Extract the (X, Y) coordinate from the center of the cell holding the provided text.  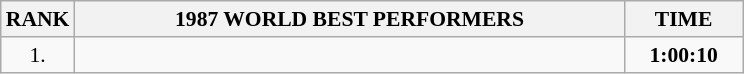
RANK (38, 19)
1:00:10 (684, 55)
1987 WORLD BEST PERFORMERS (349, 19)
1. (38, 55)
TIME (684, 19)
